Search for the cell housing the specified text and yield its (X, Y) center coordinate. 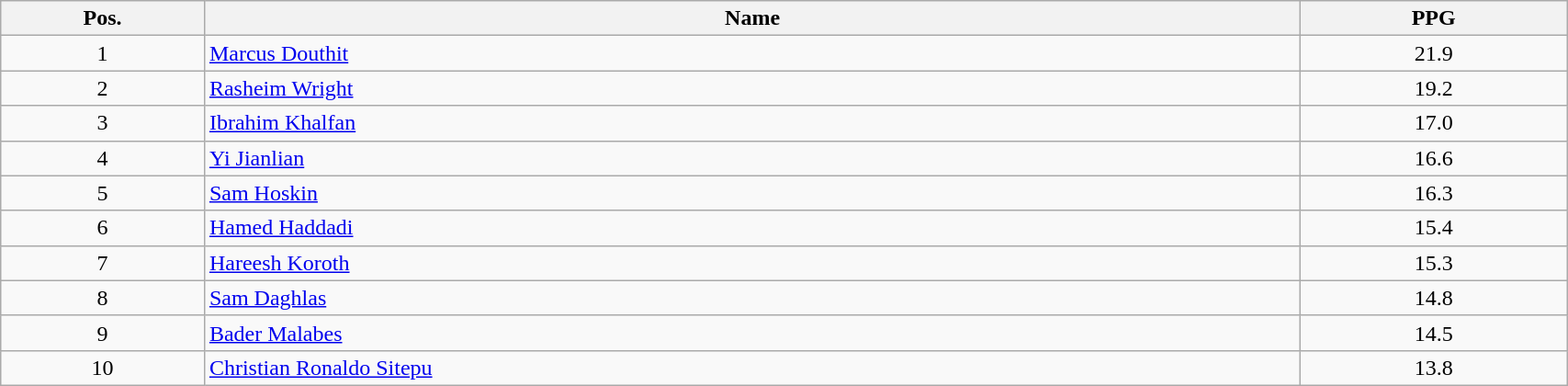
19.2 (1434, 88)
2 (103, 88)
Bader Malabes (751, 333)
15.3 (1434, 263)
21.9 (1434, 53)
8 (103, 298)
Marcus Douthit (751, 53)
10 (103, 368)
PPG (1434, 18)
16.3 (1434, 193)
14.8 (1434, 298)
14.5 (1434, 333)
3 (103, 123)
Name (751, 18)
Hareesh Koroth (751, 263)
15.4 (1434, 228)
6 (103, 228)
17.0 (1434, 123)
1 (103, 53)
Rasheim Wright (751, 88)
Sam Hoskin (751, 193)
4 (103, 158)
Ibrahim Khalfan (751, 123)
16.6 (1434, 158)
Sam Daghlas (751, 298)
9 (103, 333)
Christian Ronaldo Sitepu (751, 368)
13.8 (1434, 368)
7 (103, 263)
Pos. (103, 18)
5 (103, 193)
Hamed Haddadi (751, 228)
Yi Jianlian (751, 158)
